Provide the (x, y) coordinate of the cell's center where the given text is located.  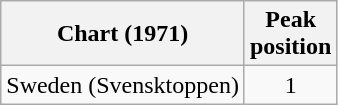
Chart (1971) (123, 34)
Sweden (Svensktoppen) (123, 85)
1 (290, 85)
Peakposition (290, 34)
